Determine the (x, y) coordinate at the center of the cell enclosing the given text.  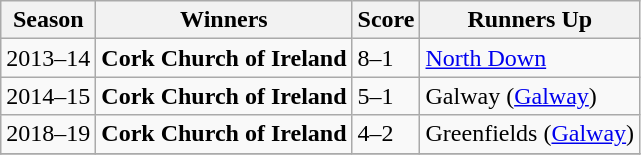
Winners (224, 20)
Season (48, 20)
2014–15 (48, 96)
Runners Up (530, 20)
4–2 (386, 134)
Galway (Galway) (530, 96)
5–1 (386, 96)
2018–19 (48, 134)
Score (386, 20)
2013–14 (48, 58)
North Down (530, 58)
8–1 (386, 58)
Greenfields (Galway) (530, 134)
